For the text-containing cell, return its midpoint in (X, Y) coordinate format. 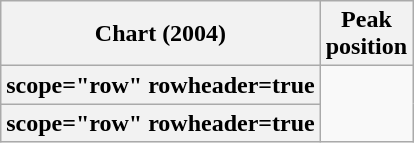
Chart (2004) (160, 34)
Peakposition (366, 34)
